Return the (x, y) coordinate for the center point of the cell that contains the specified text.  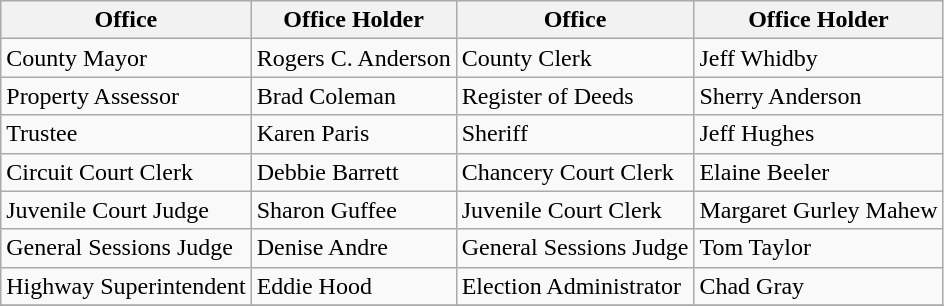
Highway Superintendent (126, 286)
County Mayor (126, 58)
Sharon Guffee (354, 210)
Election Administrator (575, 286)
Sherry Anderson (818, 96)
Karen Paris (354, 134)
Sheriff (575, 134)
Jeff Whidby (818, 58)
Denise Andre (354, 248)
Register of Deeds (575, 96)
County Clerk (575, 58)
Juvenile Court Judge (126, 210)
Debbie Barrett (354, 172)
Property Assessor (126, 96)
Trustee (126, 134)
Brad Coleman (354, 96)
Chad Gray (818, 286)
Chancery Court Clerk (575, 172)
Jeff Hughes (818, 134)
Elaine Beeler (818, 172)
Circuit Court Clerk (126, 172)
Juvenile Court Clerk (575, 210)
Eddie Hood (354, 286)
Rogers C. Anderson (354, 58)
Margaret Gurley Mahew (818, 210)
Tom Taylor (818, 248)
